Output the (X, Y) coordinate of the center of the cell containing the given text.  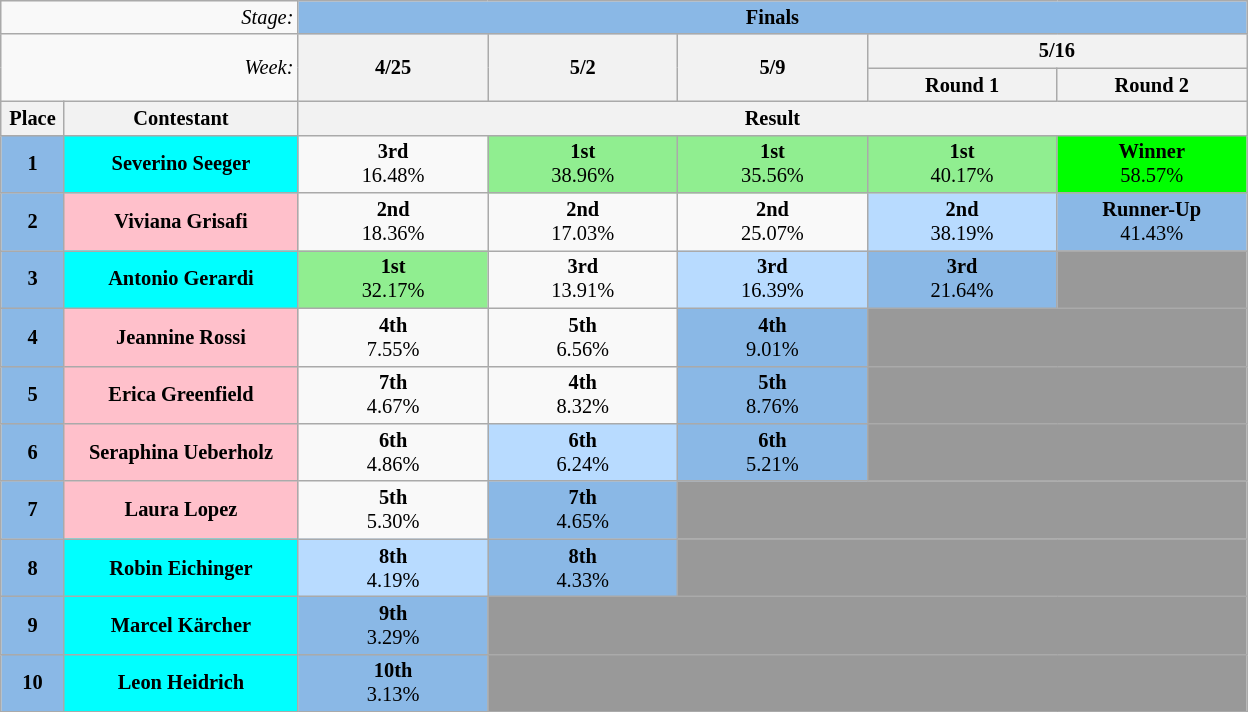
6th4.86% (393, 452)
Week: (150, 68)
3rd21.64% (962, 279)
Marcel Kärcher (182, 625)
5th5.30% (393, 510)
4th8.32% (583, 395)
6th6.24% (583, 452)
Stage: (150, 17)
9 (32, 625)
6 (32, 452)
7 (32, 510)
Round 1 (962, 85)
2nd17.03% (583, 222)
Result (772, 118)
Erica Greenfield (182, 395)
2nd18.36% (393, 222)
3 (32, 279)
5/9 (773, 68)
Severino Seeger (182, 164)
Round 2 (1152, 85)
9th3.29% (393, 625)
5/2 (583, 68)
7th4.67% (393, 395)
Contestant (182, 118)
Runner-Up41.43% (1152, 222)
1 (32, 164)
Jeannine Rossi (182, 337)
6th5.21% (773, 452)
7th4.65% (583, 510)
Place (32, 118)
Robin Eichinger (182, 568)
Leon Heidrich (182, 683)
4 (32, 337)
5 (32, 395)
2nd25.07% (773, 222)
3rd16.39% (773, 279)
1st40.17% (962, 164)
3rd16.48% (393, 164)
8th4.33% (583, 568)
Antonio Gerardi (182, 279)
2nd38.19% (962, 222)
1st38.96% (583, 164)
5/16 (1056, 51)
4/25 (393, 68)
Viviana Grisafi (182, 222)
5th6.56% (583, 337)
8 (32, 568)
5th8.76% (773, 395)
Winner58.57% (1152, 164)
Finals (772, 17)
3rd13.91% (583, 279)
2 (32, 222)
10 (32, 683)
Seraphina Ueberholz (182, 452)
10th3.13% (393, 683)
1st35.56% (773, 164)
4th9.01% (773, 337)
8th4.19% (393, 568)
4th7.55% (393, 337)
Laura Lopez (182, 510)
1st32.17% (393, 279)
